Pinpoint the cell where the given text exists, returning its [X, Y] midpoint coordinate. 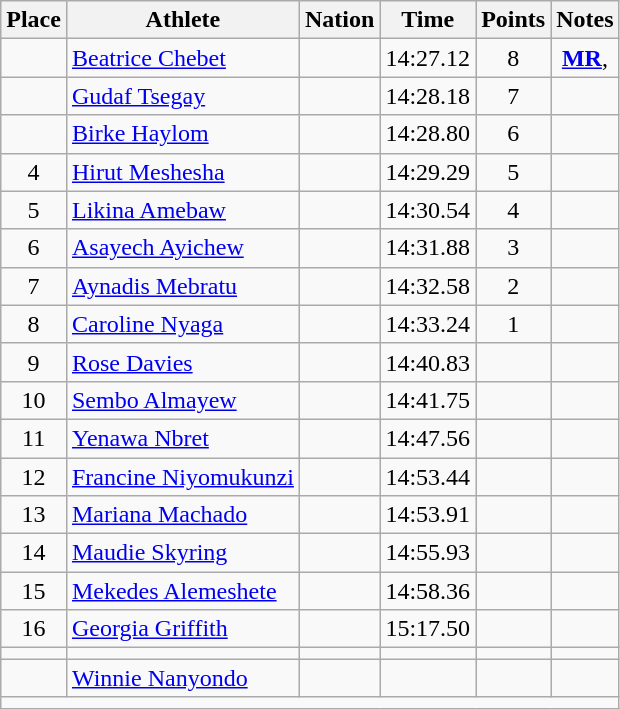
Hirut Meshesha [182, 172]
Gudaf Tsegay [182, 96]
14:33.24 [428, 324]
Notes [585, 20]
Maudie Skyring [182, 553]
Asayech Ayichew [182, 248]
Georgia Griffith [182, 629]
3 [514, 248]
14:47.56 [428, 438]
Mariana Machado [182, 515]
Winnie Nanyondo [182, 678]
14:30.54 [428, 210]
15:17.50 [428, 629]
Time [428, 20]
MR, [585, 58]
1 [514, 324]
9 [34, 362]
14:41.75 [428, 400]
14 [34, 553]
14:40.83 [428, 362]
10 [34, 400]
Sembo Almayew [182, 400]
Francine Niyomukunzi [182, 477]
13 [34, 515]
Points [514, 20]
Place [34, 20]
14:32.58 [428, 286]
2 [514, 286]
11 [34, 438]
16 [34, 629]
Caroline Nyaga [182, 324]
14:58.36 [428, 591]
Rose Davies [182, 362]
Birke Haylom [182, 134]
Likina Amebaw [182, 210]
14:53.44 [428, 477]
Nation [339, 20]
14:31.88 [428, 248]
14:53.91 [428, 515]
14:29.29 [428, 172]
Beatrice Chebet [182, 58]
Yenawa Nbret [182, 438]
Athlete [182, 20]
14:55.93 [428, 553]
14:28.80 [428, 134]
14:28.18 [428, 96]
12 [34, 477]
Aynadis Mebratu [182, 286]
Mekedes Alemeshete [182, 591]
15 [34, 591]
14:27.12 [428, 58]
